From the cell containing the given text, extract its center point as (X, Y) coordinate. 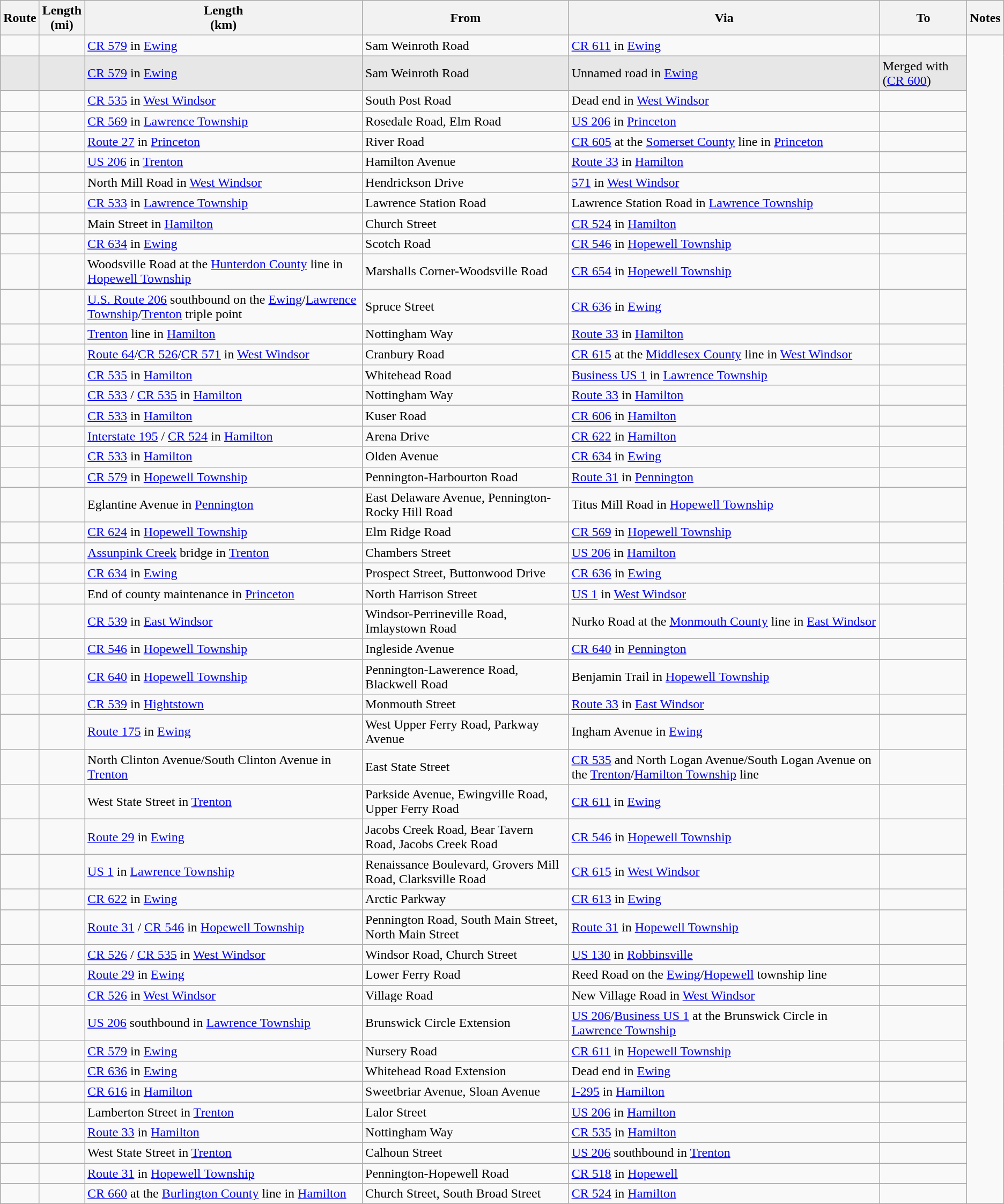
Pennington-Harbourton Road (466, 477)
Route (20, 18)
Windsor Road, Church Street (466, 955)
East Delaware Avenue, Pennington-Rocky Hill Road (466, 504)
Marshalls Corner-Woodsville Road (466, 271)
CR 605 at the Somerset County line in Princeton (724, 142)
US 1 in West Windsor (724, 593)
CR 569 in Hopewell Township (724, 532)
Length(km) (224, 18)
Lower Ferry Road (466, 975)
Ingham Avenue in Ewing (724, 732)
Jacobs Creek Road, Bear Tavern Road, Jacobs Creek Road (466, 837)
US 206 southbound in Trenton (724, 1153)
River Road (466, 142)
CR 622 in Ewing (224, 899)
Nurko Road at the Monmouth County line in East Windsor (724, 621)
Elm Ridge Road (466, 532)
CR 660 at the Burlington County line in Hamilton (224, 1194)
Eglantine Avenue in Pennington (224, 504)
Nursery Road (466, 1051)
End of county maintenance in Princeton (224, 593)
CR 624 in Hopewell Township (224, 532)
Route 27 in Princeton (224, 142)
I-295 in Hamilton (724, 1091)
Village Road (466, 995)
CR 579 in Hopewell Township (224, 477)
North Harrison Street (466, 593)
US 206 in Princeton (724, 121)
Olden Avenue (466, 457)
To (924, 18)
New Village Road in West Windsor (724, 995)
CR 533 / CR 535 in Hamilton (224, 395)
Merged with (CR 600) (924, 73)
Pennington-Lawerence Road, Blackwell Road (466, 676)
Lawrence Station Road (466, 203)
CR 535 in West Windsor (224, 101)
US 206 southbound in Lawrence Township (224, 1023)
571 in West Windsor (724, 182)
Church Street (466, 223)
CR 613 in Ewing (724, 899)
CR 533 in Lawrence Township (224, 203)
Lawrence Station Road in Lawrence Township (724, 203)
CR 569 in Lawrence Township (224, 121)
Unnamed road in Ewing (724, 73)
Interstate 195 / CR 524 in Hamilton (224, 436)
Hendrickson Drive (466, 182)
Via (724, 18)
West Upper Ferry Road, Parkway Avenue (466, 732)
Dead end in West Windsor (724, 101)
Church Street, South Broad Street (466, 1194)
CR 526 in West Windsor (224, 995)
CR 640 in Hopewell Township (224, 676)
Sweetbriar Avenue, Sloan Avenue (466, 1091)
CR 535 and North Logan Avenue/South Logan Avenue on the Trenton/Hamilton Township line (724, 767)
Notes (985, 18)
CR 615 at the Middlesex County line in West Windsor (724, 355)
US 206/Business US 1 at the Brunswick Circle in Lawrence Township (724, 1023)
US 1 in Lawrence Township (224, 871)
Chambers Street (466, 553)
Brunswick Circle Extension (466, 1023)
Business US 1 in Lawrence Township (724, 375)
Arena Drive (466, 436)
Calhoun Street (466, 1153)
Titus Mill Road in Hopewell Township (724, 504)
Pennington-Hopewell Road (466, 1173)
Whitehead Road (466, 375)
North Clinton Avenue/South Clinton Avenue in Trenton (224, 767)
Monmouth Street (466, 704)
US 206 in Trenton (224, 162)
CR 616 in Hamilton (224, 1091)
Main Street in Hamilton (224, 223)
CR 615 in West Windsor (724, 871)
Renaissance Boulevard, Grovers Mill Road, Clarksville Road (466, 871)
Kuser Road (466, 416)
Windsor-Perrineville Road, Imlaystown Road (466, 621)
CR 611 in Hopewell Township (724, 1051)
Route 175 in Ewing (224, 732)
CR 622 in Hamilton (724, 436)
CR 539 in Hightstown (224, 704)
Ingleside Avenue (466, 649)
North Mill Road in West Windsor (224, 182)
Pennington Road, South Main Street, North Main Street (466, 927)
U.S. Route 206 southbound on the Ewing/Lawrence Township/Trenton triple point (224, 306)
Lalor Street (466, 1112)
Prospect Street, Buttonwood Drive (466, 573)
From (466, 18)
CR 606 in Hamilton (724, 416)
Parkside Avenue, Ewingville Road, Upper Ferry Road (466, 802)
Route 64/CR 526/CR 571 in West Windsor (224, 355)
CR 640 in Pennington (724, 649)
Route 33 in East Windsor (724, 704)
Trenton line in Hamilton (224, 334)
Spruce Street (466, 306)
Hamilton Avenue (466, 162)
Assunpink Creek bridge in Trenton (224, 553)
Rosedale Road, Elm Road (466, 121)
Lamberton Street in Trenton (224, 1112)
US 130 in Robbinsville (724, 955)
CR 539 in East Windsor (224, 621)
Reed Road on the Ewing/Hopewell township line (724, 975)
Cranbury Road (466, 355)
CR 654 in Hopewell Township (724, 271)
Woodsville Road at the Hunterdon County line in Hopewell Township (224, 271)
East State Street (466, 767)
Arctic Parkway (466, 899)
Benjamin Trail in Hopewell Township (724, 676)
South Post Road (466, 101)
Whitehead Road Extension (466, 1071)
Route 31 / CR 546 in Hopewell Township (224, 927)
Length(mi) (62, 18)
CR 526 / CR 535 in West Windsor (224, 955)
Dead end in Ewing (724, 1071)
Scotch Road (466, 244)
CR 518 in Hopewell (724, 1173)
Route 31 in Pennington (724, 477)
